Find where the given text appears and provide that cell's center as [X, Y] coordinate. 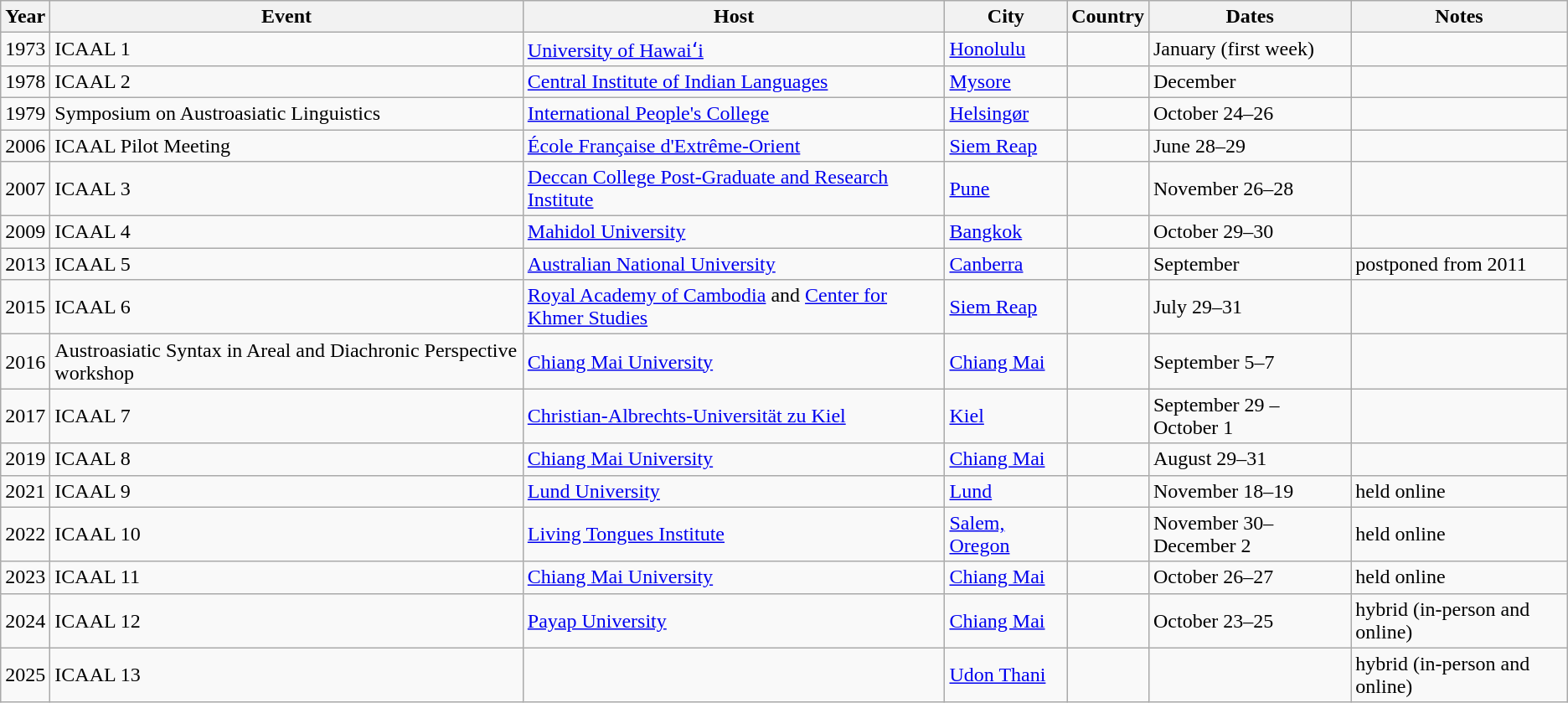
August 29–31 [1250, 459]
October 23–25 [1250, 620]
Central Institute of Indian Languages [734, 81]
October 26–27 [1250, 577]
2006 [25, 145]
Kiel [1006, 416]
ICAAL 10 [286, 535]
Living Tongues Institute [734, 535]
October 24–26 [1250, 113]
Deccan College Post-Graduate and Research Institute [734, 189]
Honolulu [1006, 49]
École Française d'Extrême-Orient [734, 145]
2013 [25, 264]
2016 [25, 362]
Udon Thani [1006, 675]
2009 [25, 232]
Royal Academy of Cambodia and Center for Khmer Studies [734, 307]
November 18–19 [1250, 491]
ICAAL 12 [286, 620]
2022 [25, 535]
Year [25, 17]
ICAAL 3 [286, 189]
ICAAL 2 [286, 81]
Country [1108, 17]
ICAAL 1 [286, 49]
1978 [25, 81]
ICAAL 6 [286, 307]
Notes [1459, 17]
January (first week) [1250, 49]
November 26–28 [1250, 189]
Austroasiatic Syntax in Areal and Diachronic Perspective workshop [286, 362]
2007 [25, 189]
2021 [25, 491]
2019 [25, 459]
Helsingør [1006, 113]
2017 [25, 416]
Dates [1250, 17]
ICAAL 5 [286, 264]
Payap University [734, 620]
Pune [1006, 189]
ICAAL 4 [286, 232]
2024 [25, 620]
Canberra [1006, 264]
International People's College [734, 113]
September [1250, 264]
September 5–7 [1250, 362]
June 28–29 [1250, 145]
ICAAL 11 [286, 577]
November 30–December 2 [1250, 535]
University of Hawaiʻi [734, 49]
2025 [25, 675]
Salem, Oregon [1006, 535]
Lund [1006, 491]
Mysore [1006, 81]
2015 [25, 307]
Symposium on Austroasiatic Linguistics [286, 113]
City [1006, 17]
Host [734, 17]
ICAAL 9 [286, 491]
October 29–30 [1250, 232]
1979 [25, 113]
September 29 – October 1 [1250, 416]
Lund University [734, 491]
ICAAL Pilot Meeting [286, 145]
December [1250, 81]
ICAAL 7 [286, 416]
Bangkok [1006, 232]
Australian National University [734, 264]
July 29–31 [1250, 307]
ICAAL 8 [286, 459]
Christian-Albrechts-Universität zu Kiel [734, 416]
1973 [25, 49]
ICAAL 13 [286, 675]
2023 [25, 577]
Mahidol University [734, 232]
Event [286, 17]
postponed from 2011 [1459, 264]
